Identify which cell holds the provided text, then report its (X, Y) central coordinate. 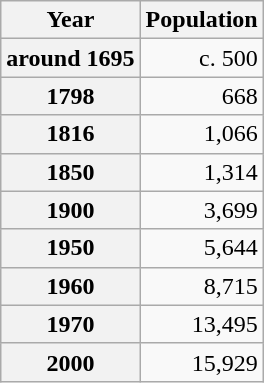
3,699 (202, 210)
Population (202, 20)
1900 (70, 210)
1816 (70, 134)
around 1695 (70, 58)
2000 (70, 362)
Year (70, 20)
8,715 (202, 286)
668 (202, 96)
1,314 (202, 172)
1970 (70, 324)
1850 (70, 172)
c. 500 (202, 58)
1960 (70, 286)
1798 (70, 96)
1,066 (202, 134)
15,929 (202, 362)
13,495 (202, 324)
5,644 (202, 248)
1950 (70, 248)
